Scan for the cell matching the given text and deliver its (x, y) coordinate at center. 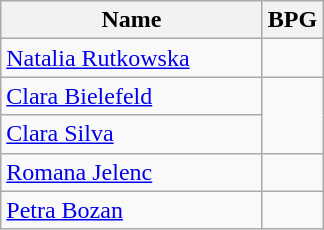
Name (132, 20)
Clara Bielefeld (132, 96)
Clara Silva (132, 134)
BPG (292, 20)
Petra Bozan (132, 210)
Natalia Rutkowska (132, 58)
Romana Jelenc (132, 172)
